Return [X, Y] of the center of cell containing provided text 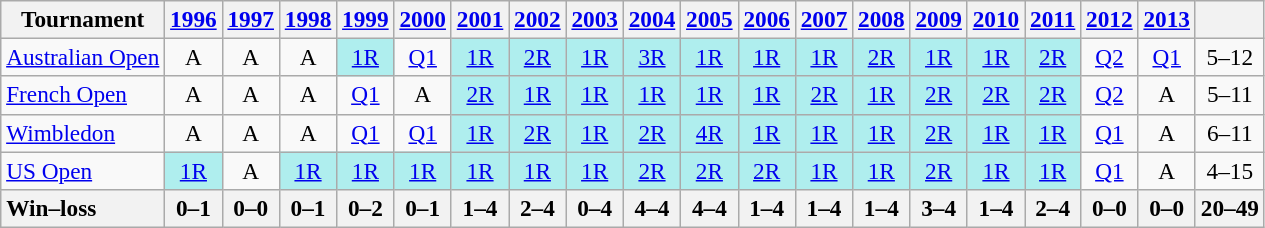
2002 [538, 19]
2011 [1053, 19]
2009 [938, 19]
French Open [83, 95]
4–15 [1230, 170]
1999 [366, 19]
2007 [824, 19]
2013 [1166, 19]
2008 [882, 19]
2001 [480, 19]
0–4 [594, 208]
0–2 [366, 208]
1997 [250, 19]
20–49 [1230, 208]
6–11 [1230, 133]
2003 [594, 19]
2012 [1110, 19]
2000 [422, 19]
2010 [996, 19]
5–12 [1230, 57]
Win–loss [83, 208]
Tournament [83, 19]
2006 [766, 19]
2005 [710, 19]
Wimbledon [83, 133]
2004 [652, 19]
5–11 [1230, 95]
3–4 [938, 208]
3R [652, 57]
US Open [83, 170]
1998 [308, 19]
Australian Open [83, 57]
4R [710, 133]
1996 [194, 19]
